Return [X, Y] of the center of cell containing provided text 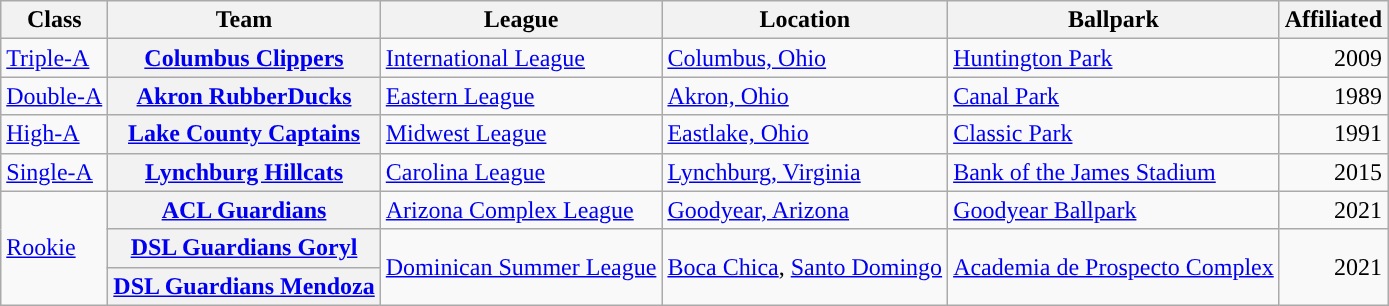
Rookie [54, 248]
Academia de Prospecto Complex [1114, 267]
High-A [54, 134]
Eastlake, Ohio [805, 134]
Single-A [54, 172]
Team [244, 20]
Boca Chica, Santo Domingo [805, 267]
Bank of the James Stadium [1114, 172]
2009 [1333, 58]
Eastern League [521, 96]
Midwest League [521, 134]
2015 [1333, 172]
Columbus, Ohio [805, 58]
Ballpark [1114, 20]
Lynchburg, Virginia [805, 172]
League [521, 20]
1989 [1333, 96]
Lynchburg Hillcats [244, 172]
Affiliated [1333, 20]
Class [54, 20]
Carolina League [521, 172]
Akron, Ohio [805, 96]
Akron RubberDucks [244, 96]
Huntington Park [1114, 58]
Lake County Captains [244, 134]
Goodyear Ballpark [1114, 210]
Dominican Summer League [521, 267]
1991 [1333, 134]
Classic Park [1114, 134]
Triple-A [54, 58]
Columbus Clippers [244, 58]
Canal Park [1114, 96]
Location [805, 20]
ACL Guardians [244, 210]
DSL Guardians Goryl [244, 248]
Double-A [54, 96]
Goodyear, Arizona [805, 210]
DSL Guardians Mendoza [244, 286]
Arizona Complex League [521, 210]
International League [521, 58]
